Provide the [x, y] coordinate of the cell's center where the given text is located.  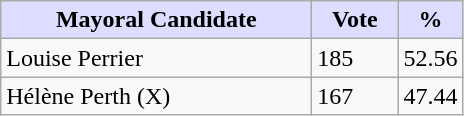
185 [355, 58]
47.44 [430, 96]
Mayoral Candidate [156, 20]
Vote [355, 20]
52.56 [430, 58]
167 [355, 96]
Louise Perrier [156, 58]
% [430, 20]
Hélène Perth (X) [156, 96]
